Identify which cell holds the provided text, then report its (X, Y) central coordinate. 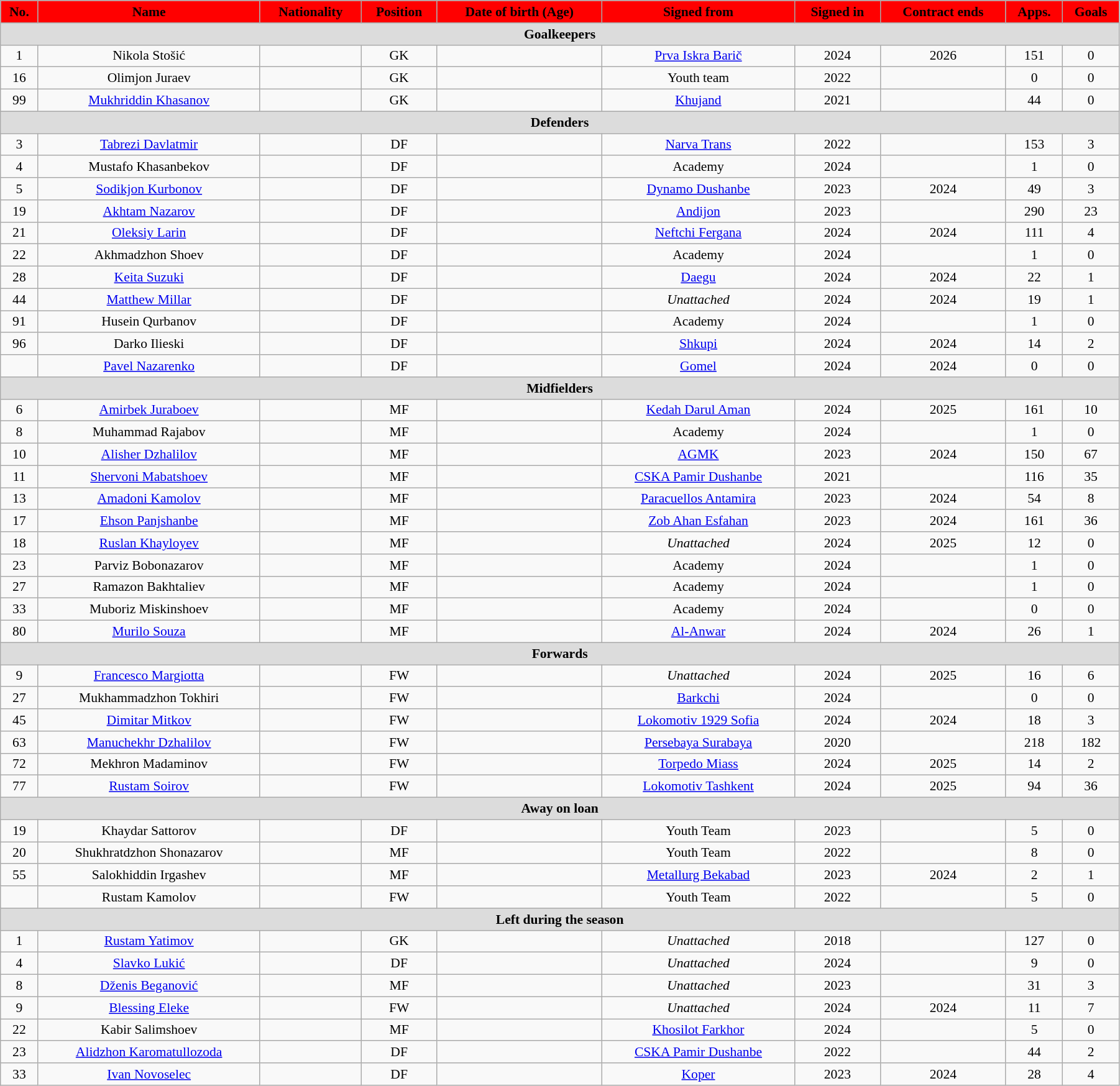
Dženis Beganović (149, 986)
Andijon (699, 211)
Barkchi (699, 698)
Nikola Stošić (149, 56)
Youth team (699, 78)
150 (1034, 455)
Alidzhon Karomatullozoda (149, 1052)
7 (1091, 1008)
Mukhriddin Khasanov (149, 101)
67 (1091, 455)
Metallurg Bekabad (699, 875)
Kabir Salimshoev (149, 1030)
2020 (837, 742)
Murilo Souza (149, 632)
Sodikjon Kurbonov (149, 189)
99 (19, 101)
Torpedo Miass (699, 764)
17 (19, 521)
Shkupi (699, 344)
Tabrezi Davlatmir (149, 145)
Dynamo Dushanbe (699, 189)
Alisher Dzhalilov (149, 455)
91 (19, 322)
Keita Suzuki (149, 278)
Narva Trans (699, 145)
Akhmadzhon Shoev (149, 255)
96 (19, 344)
Matthew Millar (149, 299)
Muhammad Rajabov (149, 432)
2018 (837, 941)
Oleksiy Larin (149, 233)
Rustam Kamolov (149, 897)
Prva Iskra Barič (699, 56)
Paracuellos Antamira (699, 499)
35 (1091, 477)
Akhtam Nazarov (149, 211)
49 (1034, 189)
Gomel (699, 366)
Khosilot Farkhor (699, 1030)
Position (399, 12)
290 (1034, 211)
Al-Anwar (699, 632)
Name (149, 12)
20 (19, 853)
Pavel Nazarenko (149, 366)
72 (19, 764)
94 (1034, 787)
Olimjon Juraev (149, 78)
Zob Ahan Esfahan (699, 521)
Salokhiddin Irgashev (149, 875)
Signed from (699, 12)
Khujand (699, 101)
Neftchi Fergana (699, 233)
Goalkeepers (560, 34)
Ivan Novoselec (149, 1074)
Left during the season (560, 919)
Defenders (560, 122)
Francesco Margiotta (149, 676)
Away on loan (560, 809)
Contract ends (943, 12)
Amirbek Juraboev (149, 410)
Manuchekhr Dzhalilov (149, 742)
Signed in (837, 12)
Nationality (311, 12)
Lokomotiv Tashkent (699, 787)
Kedah Darul Aman (699, 410)
Slavko Lukić (149, 964)
No. (19, 12)
Dimitar Mitkov (149, 720)
21 (19, 233)
55 (19, 875)
218 (1034, 742)
Apps. (1034, 12)
80 (19, 632)
26 (1034, 632)
Daegu (699, 278)
Blessing Eleke (149, 1008)
Muboriz Miskinshoev (149, 609)
Rustam Yatimov (149, 941)
Khaydar Sattorov (149, 831)
116 (1034, 477)
63 (19, 742)
Lokomotiv 1929 Sofia (699, 720)
Amadoni Kamolov (149, 499)
Ehson Panjshanbe (149, 521)
Mekhron Madaminov (149, 764)
2026 (943, 56)
Date of birth (Age) (520, 12)
153 (1034, 145)
Shervoni Mabatshoev (149, 477)
77 (19, 787)
54 (1034, 499)
Midfielders (560, 388)
Goals (1091, 12)
Parviz Bobonazarov (149, 565)
Ruslan Khayloyev (149, 543)
31 (1034, 986)
Persebaya Surabaya (699, 742)
Rustam Soirov (149, 787)
12 (1034, 543)
Shukhratdzhon Shonazarov (149, 853)
Forwards (560, 654)
Mukhammadzhon Tokhiri (149, 698)
127 (1034, 941)
45 (19, 720)
Koper (699, 1074)
13 (19, 499)
Husein Qurbanov (149, 322)
AGMK (699, 455)
Mustafo Khasanbekov (149, 167)
Ramazon Bakhtaliev (149, 587)
151 (1034, 56)
Darko Ilieski (149, 344)
182 (1091, 742)
111 (1034, 233)
